For the text-containing cell, return its midpoint in [x, y] coordinate format. 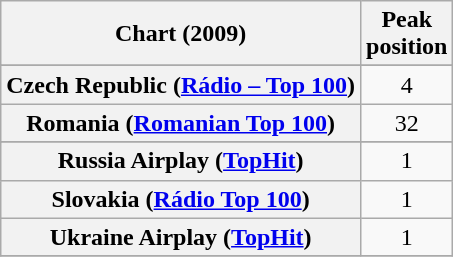
Czech Republic (Rádio – Top 100) [181, 85]
Russia Airplay (TopHit) [181, 161]
Slovakia (Rádio Top 100) [181, 199]
32 [407, 123]
Chart (2009) [181, 34]
Ukraine Airplay (TopHit) [181, 237]
Romania (Romanian Top 100) [181, 123]
4 [407, 85]
Peakposition [407, 34]
